Search for the cell housing the specified text and yield its [x, y] center coordinate. 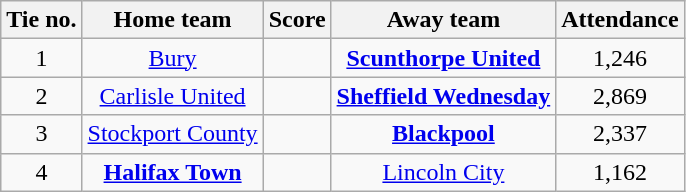
Tie no. [42, 20]
1,246 [620, 58]
1,162 [620, 172]
Home team [172, 20]
Bury [172, 58]
2,337 [620, 134]
1 [42, 58]
4 [42, 172]
Stockport County [172, 134]
Attendance [620, 20]
Carlisle United [172, 96]
2 [42, 96]
Halifax Town [172, 172]
Blackpool [444, 134]
Score [297, 20]
2,869 [620, 96]
Lincoln City [444, 172]
3 [42, 134]
Away team [444, 20]
Sheffield Wednesday [444, 96]
Scunthorpe United [444, 58]
